Identify which cell holds the provided text, then report its [X, Y] central coordinate. 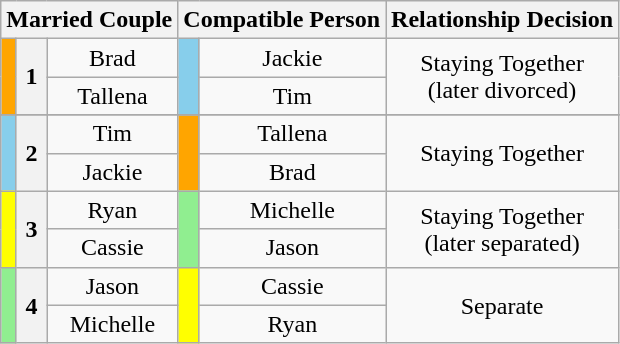
Separate [502, 305]
Compatible Person [282, 20]
Married Couple [90, 20]
3 [32, 229]
4 [32, 305]
Relationship Decision [502, 20]
Staying Together(later separated) [502, 229]
Staying Together(later divorced) [502, 77]
Staying Together [502, 153]
1 [32, 77]
2 [32, 153]
